From the cell containing the given text, extract its center point as (x, y) coordinate. 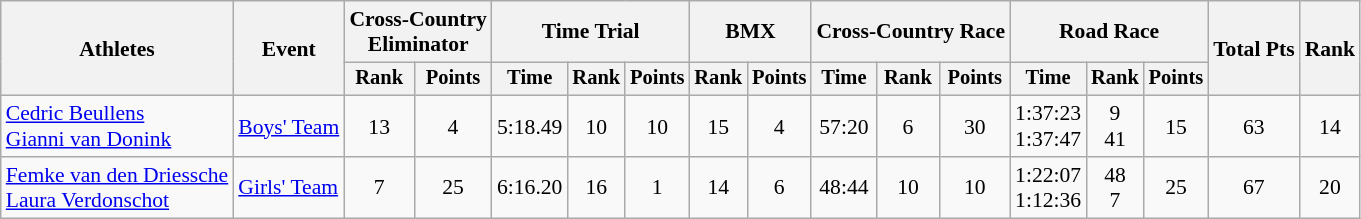
487 (1115, 188)
Cross-CountryEliminator (418, 32)
67 (1254, 188)
Road Race (1109, 32)
63 (1254, 126)
Time Trial (590, 32)
7 (379, 188)
1:22:071:12:36 (1048, 188)
Event (288, 48)
1 (657, 188)
6:16.20 (530, 188)
1:37:231:37:47 (1048, 126)
Athletes (118, 48)
5:18.49 (530, 126)
57:20 (844, 126)
Cedric BeullensGianni van Donink (118, 126)
16 (596, 188)
Boys' Team (288, 126)
Total Pts (1254, 48)
941 (1115, 126)
Girls' Team (288, 188)
Cross-Country Race (910, 32)
48:44 (844, 188)
30 (974, 126)
BMX (750, 32)
20 (1330, 188)
Femke van den DriesscheLaura Verdonschot (118, 188)
13 (379, 126)
